Search for the cell housing the specified text and yield its [x, y] center coordinate. 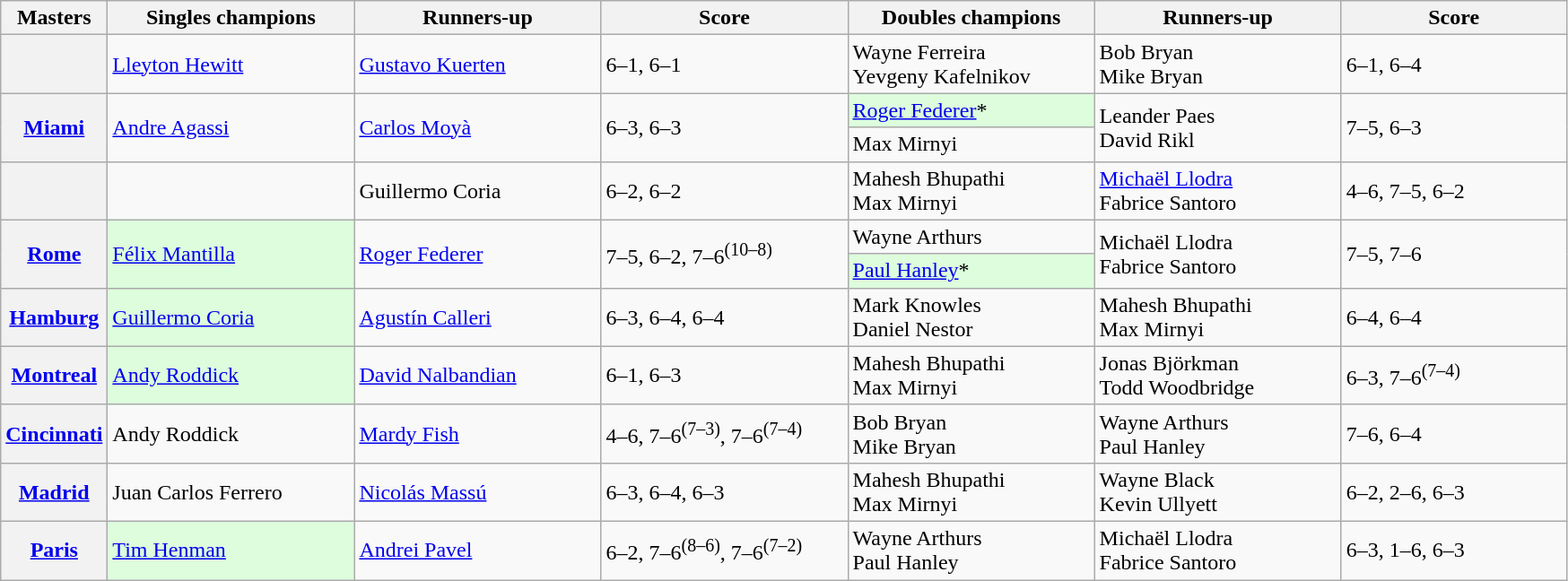
4–6, 7–6(7–3), 7–6(7–4) [725, 434]
Leander Paes David Rikl [1218, 127]
6–4, 6–4 [1453, 317]
Carlos Moyà [477, 127]
Andrei Pavel [477, 551]
Roger Federer* [971, 110]
6–3, 1–6, 6–3 [1453, 551]
7–6, 6–4 [1453, 434]
Félix Mantilla [231, 254]
6–2, 7–6(8–6), 7–6(7–2) [725, 551]
4–6, 7–5, 6–2 [1453, 190]
Paris [54, 551]
6–3, 7–6(7–4) [1453, 375]
Roger Federer [477, 254]
6–3, 6–3 [725, 127]
7–5, 7–6 [1453, 254]
Paul Hanley* [971, 271]
Lleyton Hewitt [231, 65]
7–5, 6–3 [1453, 127]
Mark Knowles Daniel Nestor [971, 317]
6–3, 6–4, 6–3 [725, 491]
Tim Henman [231, 551]
6–1, 6–4 [1453, 65]
Gustavo Kuerten [477, 65]
Max Mirnyi [971, 144]
6–1, 6–3 [725, 375]
Singles champions [231, 18]
Wayne Arthurs [971, 237]
Wayne Black Kevin Ullyett [1218, 491]
6–2, 6–2 [725, 190]
6–1, 6–1 [725, 65]
6–2, 2–6, 6–3 [1453, 491]
Masters [54, 18]
Agustín Calleri [477, 317]
Rome [54, 254]
Jonas Björkman Todd Woodbridge [1218, 375]
Andre Agassi [231, 127]
Wayne Ferreira Yevgeny Kafelnikov [971, 65]
Miami [54, 127]
Doubles champions [971, 18]
Hamburg [54, 317]
7–5, 6–2, 7–6(10–8) [725, 254]
Cincinnati [54, 434]
David Nalbandian [477, 375]
Madrid [54, 491]
Juan Carlos Ferrero [231, 491]
Mardy Fish [477, 434]
6–3, 6–4, 6–4 [725, 317]
Montreal [54, 375]
Nicolás Massú [477, 491]
